Scan for the cell matching the given text and deliver its (x, y) coordinate at center. 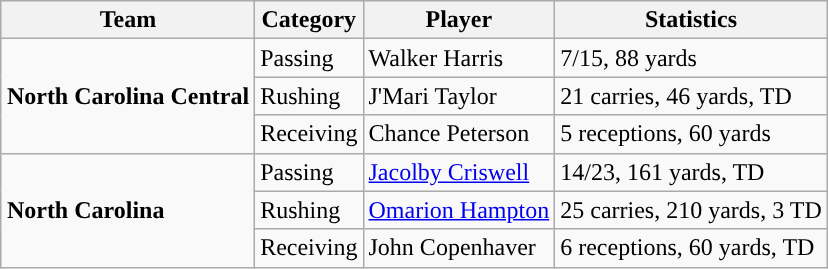
Jacolby Criswell (459, 172)
5 receptions, 60 yards (692, 134)
John Copenhaver (459, 248)
North Carolina Central (128, 96)
7/15, 88 yards (692, 58)
Chance Peterson (459, 134)
25 carries, 210 yards, 3 TD (692, 210)
6 receptions, 60 yards, TD (692, 248)
Statistics (692, 20)
Team (128, 20)
Omarion Hampton (459, 210)
21 carries, 46 yards, TD (692, 96)
Player (459, 20)
14/23, 161 yards, TD (692, 172)
Category (309, 20)
J'Mari Taylor (459, 96)
North Carolina (128, 210)
Walker Harris (459, 58)
